Scan for the cell matching the given text and deliver its (X, Y) coordinate at center. 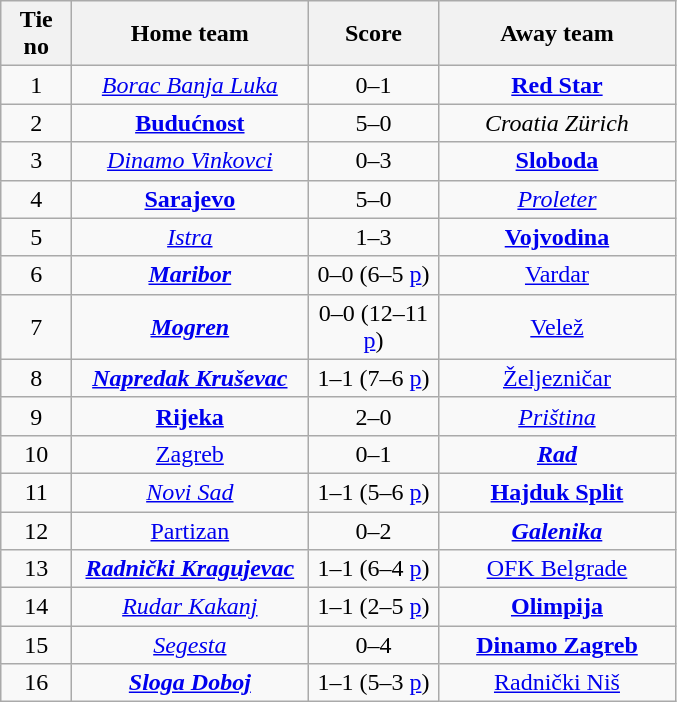
Red Star (557, 85)
OFK Belgrade (557, 569)
7 (36, 326)
Priština (557, 416)
Partizan (190, 531)
16 (36, 683)
Istra (190, 237)
10 (36, 454)
Mogren (190, 326)
Proleter (557, 199)
Vardar (557, 275)
Radnički Kragujevac (190, 569)
Rudar Kakanj (190, 607)
Željezničar (557, 378)
6 (36, 275)
Novi Sad (190, 492)
Hajduk Split (557, 492)
Sloboda (557, 161)
0–0 (6–5 p) (374, 275)
1–1 (2–5 p) (374, 607)
2–0 (374, 416)
Away team (557, 34)
1 (36, 85)
Maribor (190, 275)
3 (36, 161)
1–1 (5–6 p) (374, 492)
Budućnost (190, 123)
1–1 (6–4 p) (374, 569)
Sarajevo (190, 199)
1–1 (5–3 p) (374, 683)
Croatia Zürich (557, 123)
Rad (557, 454)
Radnički Niš (557, 683)
4 (36, 199)
5 (36, 237)
Dinamo Zagreb (557, 645)
Dinamo Vinkovci (190, 161)
0–4 (374, 645)
2 (36, 123)
Tie no (36, 34)
Vojvodina (557, 237)
1–3 (374, 237)
Home team (190, 34)
Rijeka (190, 416)
13 (36, 569)
9 (36, 416)
8 (36, 378)
Zagreb (190, 454)
Sloga Doboj (190, 683)
12 (36, 531)
Score (374, 34)
11 (36, 492)
Segesta (190, 645)
1–1 (7–6 p) (374, 378)
0–3 (374, 161)
Napredak Kruševac (190, 378)
15 (36, 645)
Olimpija (557, 607)
0–0 (12–11 p) (374, 326)
0–2 (374, 531)
14 (36, 607)
Borac Banja Luka (190, 85)
Velež (557, 326)
Galenika (557, 531)
